Capture the cell that displays the provided text and extract its [x, y] central coordinate. 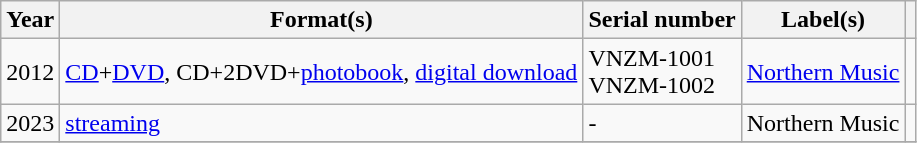
VNZM-1001VNZM-1002 [662, 72]
2023 [30, 123]
2012 [30, 72]
Format(s) [322, 20]
Year [30, 20]
- [662, 123]
Serial number [662, 20]
streaming [322, 123]
CD+DVD, CD+2DVD+photobook, digital download [322, 72]
Label(s) [823, 20]
